For the text-containing cell, return its midpoint in [x, y] coordinate format. 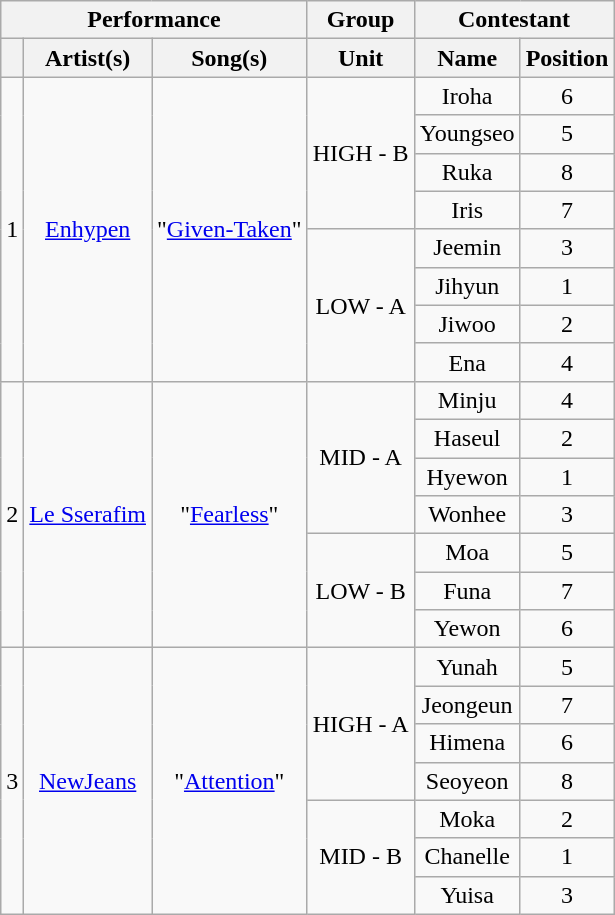
Youngseo [467, 134]
Yunah [467, 667]
Yewon [467, 629]
LOW - B [360, 591]
Group [360, 20]
Hyewon [467, 477]
Funa [467, 591]
Le Sserafim [88, 514]
Iroha [467, 96]
NewJeans [88, 781]
"Fearless" [230, 514]
Himena [467, 743]
Contestant [514, 20]
Jeongeun [467, 705]
"Given-Taken" [230, 229]
HIGH - B [360, 153]
MID - A [360, 457]
Haseul [467, 438]
Ruka [467, 172]
Jeemin [467, 248]
Wonhee [467, 515]
Unit [360, 58]
Minju [467, 400]
Moka [467, 819]
Jiwoo [467, 324]
Ena [467, 362]
Jihyun [467, 286]
Iris [467, 210]
Position [567, 58]
"Attention" [230, 781]
HIGH - A [360, 724]
LOW - A [360, 305]
Performance [154, 20]
Enhypen [88, 229]
Chanelle [467, 857]
Moa [467, 553]
Yuisa [467, 895]
Song(s) [230, 58]
MID - B [360, 857]
Artist(s) [88, 58]
Seoyeon [467, 781]
Name [467, 58]
